Detect which cell encompasses the target text, then output its [X, Y] center coordinate. 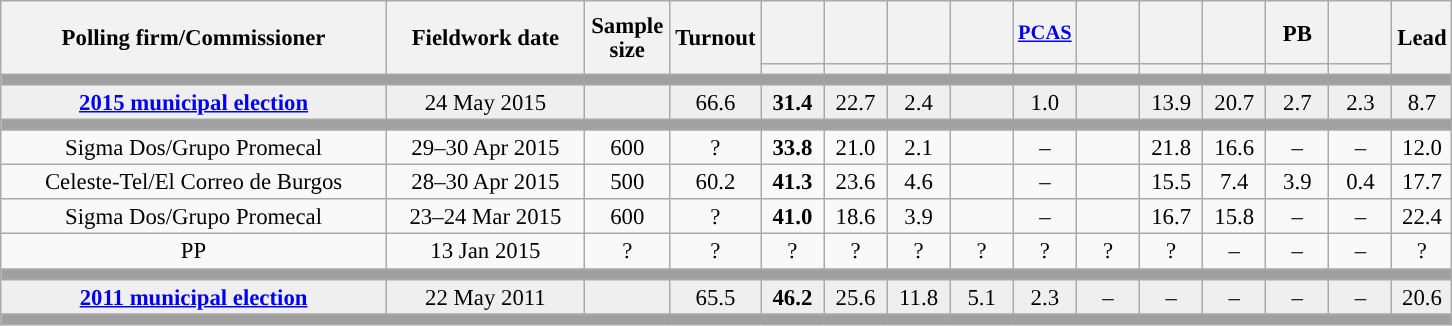
41.0 [792, 218]
Fieldwork date [485, 38]
8.7 [1422, 102]
66.6 [716, 102]
13 Jan 2015 [485, 252]
31.4 [792, 102]
PP [194, 252]
0.4 [1360, 182]
PB [1298, 32]
28–30 Apr 2015 [485, 182]
22.7 [856, 102]
Celeste-Tel/El Correo de Burgos [194, 182]
17.7 [1422, 182]
24 May 2015 [485, 102]
Lead [1422, 38]
65.5 [716, 296]
2.4 [918, 102]
2011 municipal election [194, 296]
25.6 [856, 296]
500 [627, 182]
12.0 [1422, 148]
2.1 [918, 148]
1.0 [1044, 102]
13.9 [1172, 102]
60.2 [716, 182]
21.0 [856, 148]
2.7 [1298, 102]
23.6 [856, 182]
18.6 [856, 218]
16.7 [1172, 218]
29–30 Apr 2015 [485, 148]
11.8 [918, 296]
20.6 [1422, 296]
22.4 [1422, 218]
7.4 [1234, 182]
5.1 [982, 296]
4.6 [918, 182]
22 May 2011 [485, 296]
33.8 [792, 148]
Sample size [627, 38]
16.6 [1234, 148]
20.7 [1234, 102]
23–24 Mar 2015 [485, 218]
21.8 [1172, 148]
41.3 [792, 182]
PCAS [1044, 32]
Polling firm/Commissioner [194, 38]
Turnout [716, 38]
15.5 [1172, 182]
46.2 [792, 296]
2015 municipal election [194, 102]
15.8 [1234, 218]
